Output the (X, Y) coordinate of the center of the cell containing the given text.  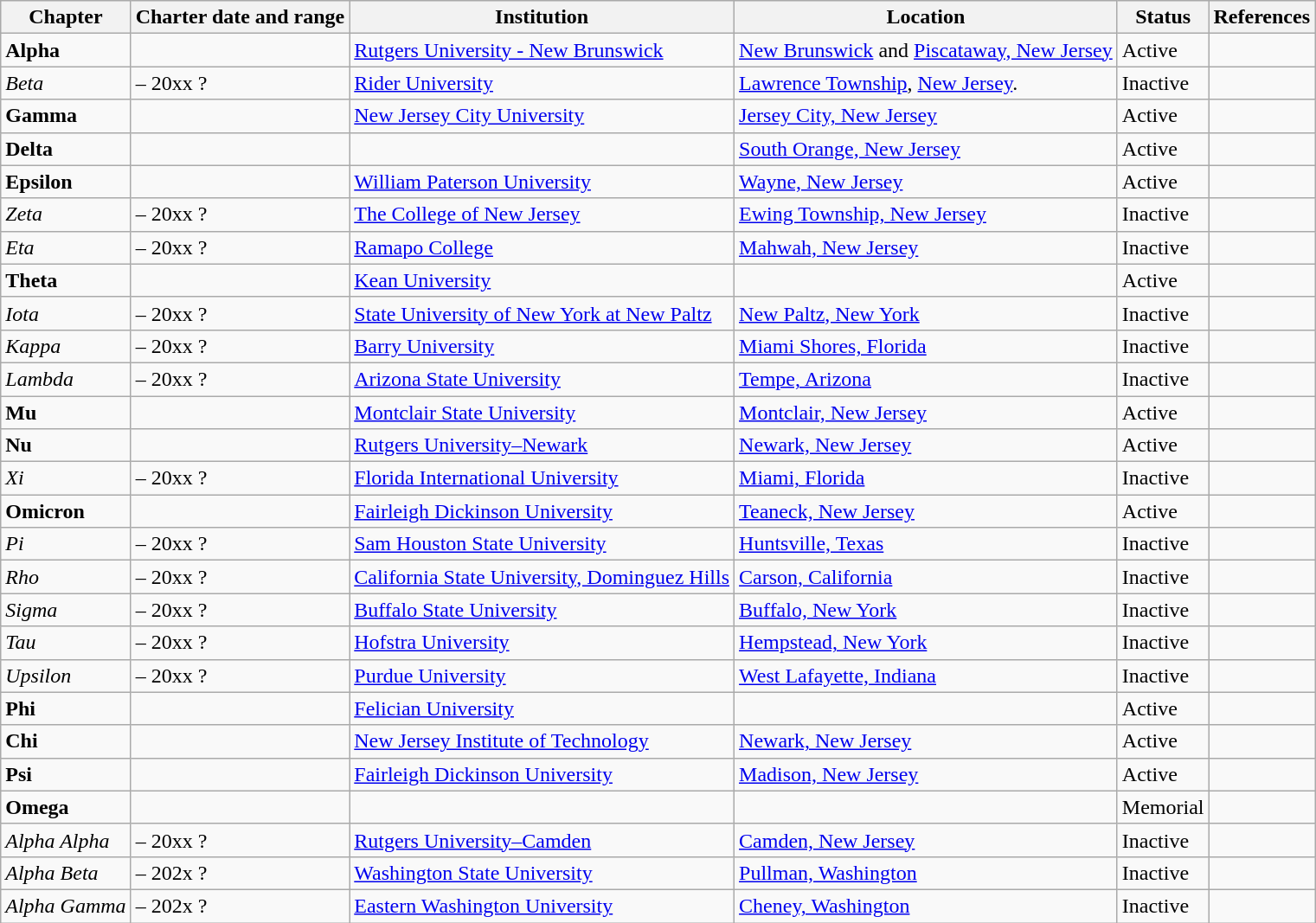
Eta (66, 247)
Rutgers University - New Brunswick (542, 50)
Rutgers University–Newark (542, 445)
New Jersey Institute of Technology (542, 741)
Tau (66, 643)
Location (926, 17)
Arizona State University (542, 379)
Omega (66, 807)
Phi (66, 708)
Nu (66, 445)
Ewing Township, New Jersey (926, 215)
Theta (66, 280)
Kean University (542, 280)
Felician University (542, 708)
Miami, Florida (926, 478)
Barry University (542, 346)
Sigma (66, 610)
Alpha Alpha (66, 840)
Hofstra University (542, 643)
New Jersey City University (542, 116)
The College of New Jersey (542, 215)
Ramapo College (542, 247)
Institution (542, 17)
Florida International University (542, 478)
Chapter (66, 17)
State University of New York at New Paltz (542, 313)
Alpha Beta (66, 873)
Mu (66, 413)
Purdue University (542, 676)
Gamma (66, 116)
Alpha Gamma (66, 906)
Xi (66, 478)
Chi (66, 741)
Memorial (1163, 807)
Teaneck, New Jersey (926, 511)
Psi (66, 774)
Lawrence Township, New Jersey. (926, 83)
Miami Shores, Florida (926, 346)
New Brunswick and Piscataway, New Jersey (926, 50)
Pullman, Washington (926, 873)
New Paltz, New York (926, 313)
Lambda (66, 379)
Rider University (542, 83)
Madison, New Jersey (926, 774)
Buffalo, New York (926, 610)
Beta (66, 83)
Washington State University (542, 873)
Epsilon (66, 182)
Iota (66, 313)
Status (1163, 17)
Charter date and range (241, 17)
Rho (66, 577)
Sam Houston State University (542, 544)
Jersey City, New Jersey (926, 116)
Buffalo State University (542, 610)
Omicron (66, 511)
Upsilon (66, 676)
Hempstead, New York (926, 643)
Montclair, New Jersey (926, 413)
Eastern Washington University (542, 906)
Mahwah, New Jersey (926, 247)
Pi (66, 544)
Rutgers University–Camden (542, 840)
Camden, New Jersey (926, 840)
Huntsville, Texas (926, 544)
William Paterson University (542, 182)
Carson, California (926, 577)
References (1261, 17)
Kappa (66, 346)
Montclair State University (542, 413)
South Orange, New Jersey (926, 149)
Alpha (66, 50)
Wayne, New Jersey (926, 182)
Cheney, Washington (926, 906)
California State University, Dominguez Hills (542, 577)
Delta (66, 149)
Zeta (66, 215)
Tempe, Arizona (926, 379)
West Lafayette, Indiana (926, 676)
